Search for the cell housing the specified text and yield its [x, y] center coordinate. 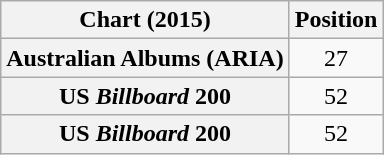
Chart (2015) [145, 20]
Australian Albums (ARIA) [145, 58]
Position [336, 20]
27 [336, 58]
